For the text-containing cell, return its midpoint in [X, Y] coordinate format. 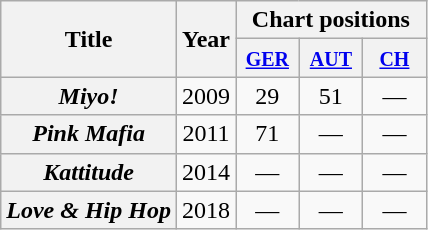
29 [268, 96]
Love & Hip Hop [89, 210]
GER [268, 58]
2011 [206, 134]
51 [331, 96]
71 [268, 134]
2009 [206, 96]
Chart positions [332, 20]
Year [206, 39]
Title [89, 39]
CH [395, 58]
2018 [206, 210]
Miyo! [89, 96]
2014 [206, 172]
AUT [331, 58]
Pink Mafia [89, 134]
Kattitude [89, 172]
